Output the [X, Y] coordinate of the center of the cell containing the given text.  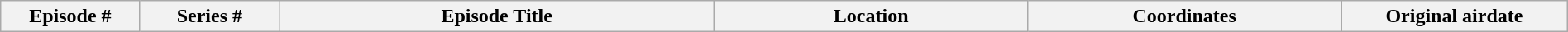
Original airdate [1455, 16]
Episode Title [497, 16]
Coordinates [1184, 16]
Location [872, 16]
Episode # [70, 16]
Series # [209, 16]
